Find where the given text appears and provide that cell's center as (x, y) coordinate. 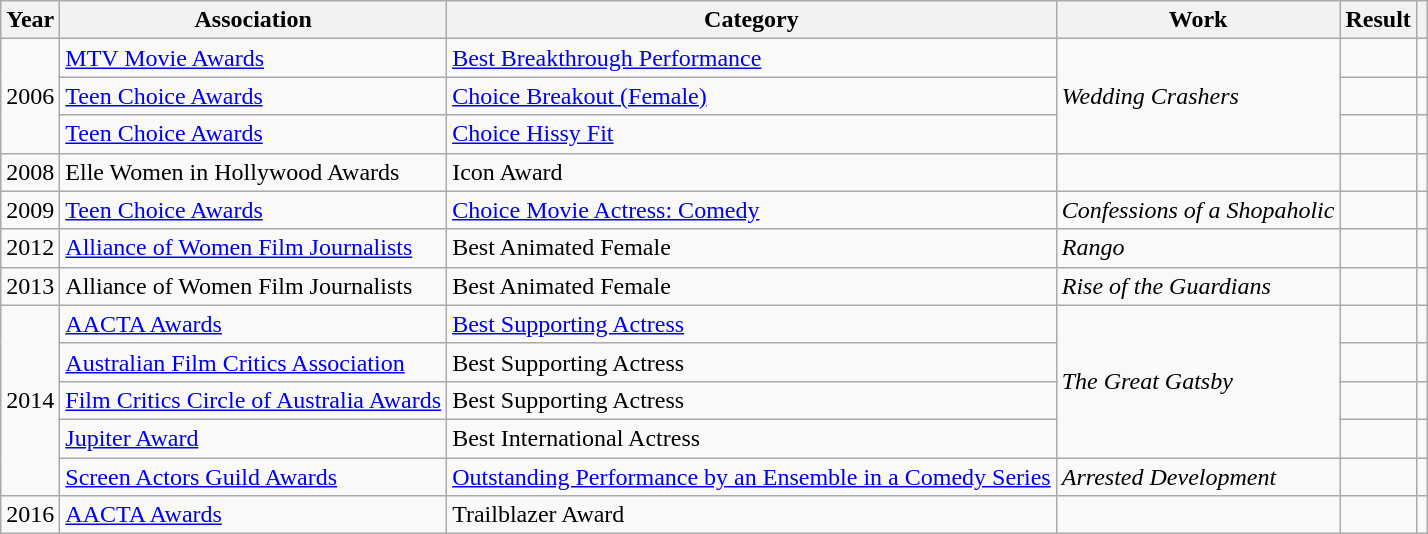
Screen Actors Guild Awards (254, 477)
2006 (30, 96)
2008 (30, 172)
Rango (1198, 248)
Jupiter Award (254, 438)
Year (30, 20)
Work (1198, 20)
Result (1378, 20)
2013 (30, 286)
Outstanding Performance by an Ensemble in a Comedy Series (752, 477)
Film Critics Circle of Australia Awards (254, 400)
Association (254, 20)
2016 (30, 515)
Category (752, 20)
Wedding Crashers (1198, 96)
Arrested Development (1198, 477)
Best Breakthrough Performance (752, 58)
Rise of the Guardians (1198, 286)
Choice Hissy Fit (752, 134)
MTV Movie Awards (254, 58)
2014 (30, 400)
Choice Movie Actress: Comedy (752, 210)
Icon Award (752, 172)
Australian Film Critics Association (254, 362)
2009 (30, 210)
The Great Gatsby (1198, 381)
2012 (30, 248)
Trailblazer Award (752, 515)
Elle Women in Hollywood Awards (254, 172)
Choice Breakout (Female) (752, 96)
Best International Actress (752, 438)
Confessions of a Shopaholic (1198, 210)
